Identify which cell holds the provided text, then report its [X, Y] central coordinate. 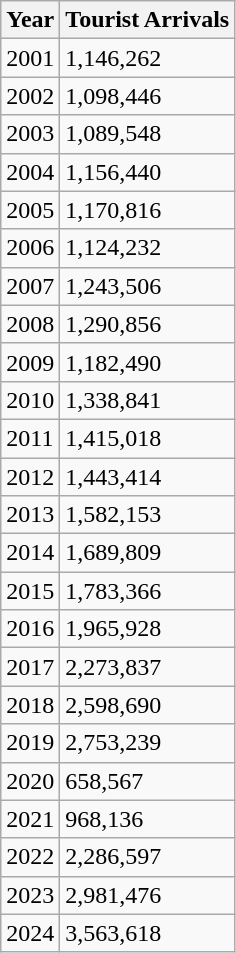
1,098,446 [148, 96]
2020 [30, 781]
1,443,414 [148, 477]
1,124,232 [148, 248]
2008 [30, 324]
Tourist Arrivals [148, 20]
658,567 [148, 781]
2012 [30, 477]
2017 [30, 667]
2023 [30, 895]
1,338,841 [148, 400]
2006 [30, 248]
1,582,153 [148, 515]
2021 [30, 819]
2024 [30, 933]
1,146,262 [148, 58]
2,753,239 [148, 743]
2,981,476 [148, 895]
1,689,809 [148, 553]
2018 [30, 705]
2022 [30, 857]
2009 [30, 362]
2004 [30, 172]
2003 [30, 134]
2007 [30, 286]
1,965,928 [148, 629]
2019 [30, 743]
2001 [30, 58]
968,136 [148, 819]
1,415,018 [148, 438]
1,290,856 [148, 324]
2,598,690 [148, 705]
2013 [30, 515]
1,170,816 [148, 210]
Year [30, 20]
2015 [30, 591]
2010 [30, 400]
2016 [30, 629]
2011 [30, 438]
1,156,440 [148, 172]
2,286,597 [148, 857]
2014 [30, 553]
1,182,490 [148, 362]
2,273,837 [148, 667]
1,783,366 [148, 591]
2002 [30, 96]
3,563,618 [148, 933]
1,243,506 [148, 286]
2005 [30, 210]
1,089,548 [148, 134]
